Extract the (x, y) coordinate from the center of the cell holding the provided text.  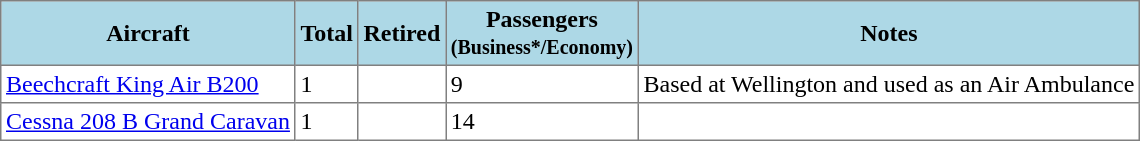
Based at Wellington and used as an Air Ambulance (888, 84)
Aircraft (148, 33)
Notes (888, 33)
14 (542, 122)
Total (326, 33)
9 (542, 84)
Cessna 208 B Grand Caravan (148, 122)
Retired (402, 33)
Passengers (Business*/Economy) (542, 33)
Beechcraft King Air B200 (148, 84)
